Search for the cell housing the specified text and yield its [x, y] center coordinate. 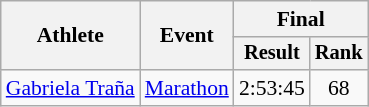
Result [272, 54]
2:53:45 [272, 88]
68 [339, 88]
Final [301, 19]
Marathon [187, 88]
Gabriela Traña [70, 88]
Athlete [70, 36]
Rank [339, 54]
Event [187, 36]
